For the text-containing cell, return its midpoint in [x, y] coordinate format. 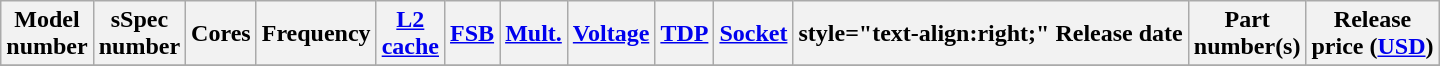
Partnumber(s) [1247, 34]
Socket [754, 34]
Voltage [611, 34]
FSB [472, 34]
Frequency [316, 34]
L2cache [410, 34]
sSpecnumber [139, 34]
TDP [684, 34]
Mult. [534, 34]
Modelnumber [47, 34]
Releaseprice (USD) [1372, 34]
style="text-align:right;" Release date [990, 34]
Cores [222, 34]
